Output the [x, y] coordinate of the center of the cell containing the given text.  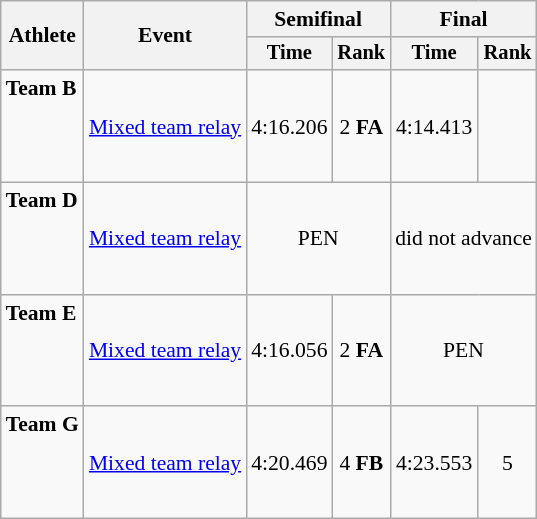
4:23.553 [434, 463]
4:14.413 [434, 126]
Team E [42, 351]
did not advance [464, 239]
Final [464, 19]
4 FB [362, 463]
4:16.206 [289, 126]
Athlete [42, 36]
4:16.056 [289, 351]
Team G [42, 463]
Semifinal [318, 19]
Team D [42, 239]
4:20.469 [289, 463]
Team B [42, 126]
Event [165, 36]
5 [508, 463]
